Provide the [X, Y] coordinate of the cell's center where the given text is located.  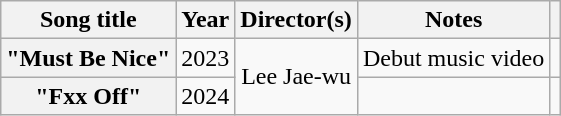
Year [206, 20]
"Fxx Off" [88, 96]
Debut music video [453, 58]
Lee Jae-wu [296, 77]
Director(s) [296, 20]
"Must Be Nice" [88, 58]
Notes [453, 20]
Song title [88, 20]
2024 [206, 96]
2023 [206, 58]
